From the cell containing the given text, extract its center point as [X, Y] coordinate. 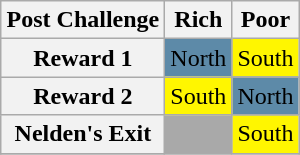
Rich [198, 20]
Reward 1 [83, 58]
Reward 2 [83, 96]
Poor [266, 20]
Post Challenge [83, 20]
Nelden's Exit [83, 134]
